Scan for the cell matching the given text and deliver its [X, Y] coordinate at center. 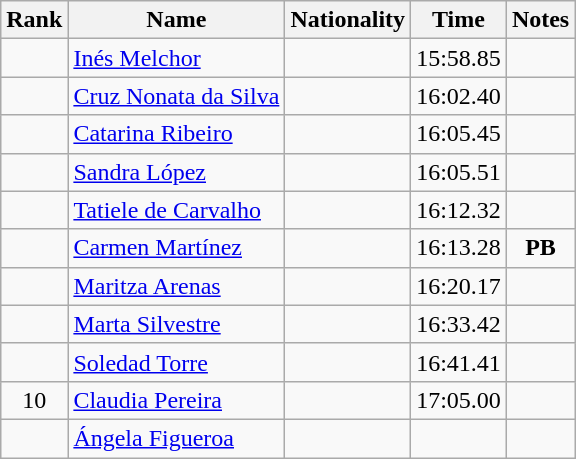
PB [540, 248]
Ángela Figueroa [176, 438]
16:12.32 [459, 210]
Rank [34, 20]
Notes [540, 20]
Sandra López [176, 172]
Catarina Ribeiro [176, 134]
Carmen Martínez [176, 248]
Claudia Pereira [176, 400]
16:13.28 [459, 248]
Marta Silvestre [176, 324]
16:05.45 [459, 134]
Time [459, 20]
16:02.40 [459, 96]
16:20.17 [459, 286]
16:05.51 [459, 172]
Inés Melchor [176, 58]
Name [176, 20]
16:33.42 [459, 324]
Soledad Torre [176, 362]
17:05.00 [459, 400]
10 [34, 400]
Nationality [348, 20]
Maritza Arenas [176, 286]
Cruz Nonata da Silva [176, 96]
16:41.41 [459, 362]
Tatiele de Carvalho [176, 210]
15:58.85 [459, 58]
